Provide the (X, Y) coordinate of the cell's center where the given text is located.  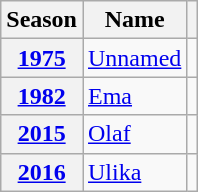
2016 (42, 172)
Olaf (134, 134)
1975 (42, 58)
Name (134, 20)
1982 (42, 96)
Unnamed (134, 58)
Ema (134, 96)
2015 (42, 134)
Ulika (134, 172)
Season (42, 20)
